Output the [x, y] coordinate of the center of the cell containing the given text.  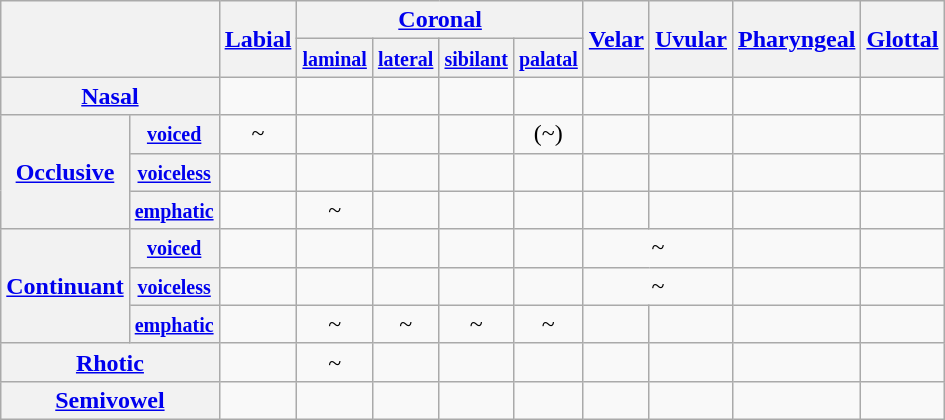
Continuant [65, 286]
lateral [406, 58]
palatal [548, 58]
Nasal [110, 96]
sibilant [476, 58]
Uvular [690, 39]
Coronal [440, 20]
Labial [258, 39]
Glottal [902, 39]
Pharyngeal [797, 39]
Velar [616, 39]
Semivowel [110, 400]
Occlusive [65, 172]
(~) [548, 134]
laminal [334, 58]
Rhotic [110, 362]
